Locate the cell with the specified text and output its [x, y] center coordinate. 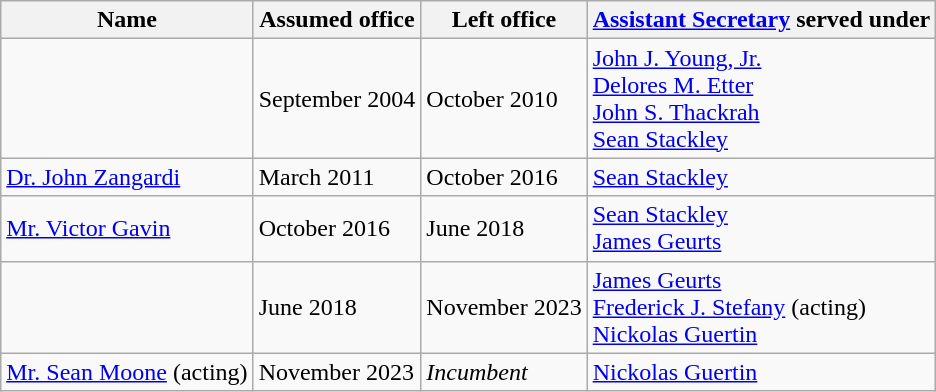
Incumbent [504, 372]
March 2011 [337, 177]
Mr. Sean Moone (acting) [127, 372]
James GeurtsFrederick J. Stefany (acting)Nickolas Guertin [762, 307]
John J. Young, Jr.Delores M. EtterJohn S. ThackrahSean Stackley [762, 98]
Name [127, 20]
Assumed office [337, 20]
Nickolas Guertin [762, 372]
September 2004 [337, 98]
Sean StackleyJames Geurts [762, 228]
Mr. Victor Gavin [127, 228]
Dr. John Zangardi [127, 177]
Left office [504, 20]
Assistant Secretary served under [762, 20]
October 2010 [504, 98]
Sean Stackley [762, 177]
